For the text-containing cell, return its midpoint in (x, y) coordinate format. 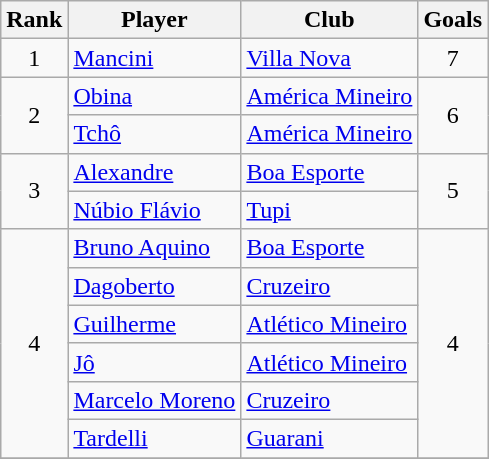
Rank (34, 20)
6 (453, 115)
7 (453, 58)
Player (154, 20)
Club (330, 20)
Villa Nova (330, 58)
Obina (154, 96)
Bruno Aquino (154, 248)
2 (34, 115)
Tchô (154, 134)
Guarani (330, 438)
Goals (453, 20)
Dagoberto (154, 286)
5 (453, 191)
Núbio Flávio (154, 210)
Jô (154, 362)
Mancini (154, 58)
Tupi (330, 210)
Guilherme (154, 324)
Tardelli (154, 438)
3 (34, 191)
Alexandre (154, 172)
Marcelo Moreno (154, 400)
1 (34, 58)
